Determine the (X, Y) coordinate at the center of the cell enclosing the given text.  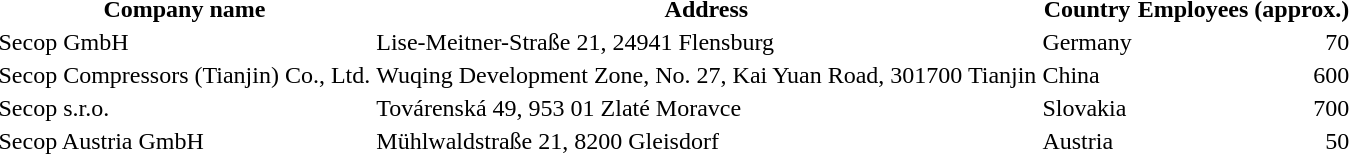
China (1087, 75)
Továrenská 49, 953 01 Zlaté Moravce (706, 108)
Lise-Meitner-Straße 21, 24941 Flensburg (706, 42)
Wuqing Development Zone, No. 27, Kai Yuan Road, 301700 Tianjin (706, 75)
Germany (1087, 42)
Slovakia (1087, 108)
